Identify which cell holds the provided text, then report its [X, Y] central coordinate. 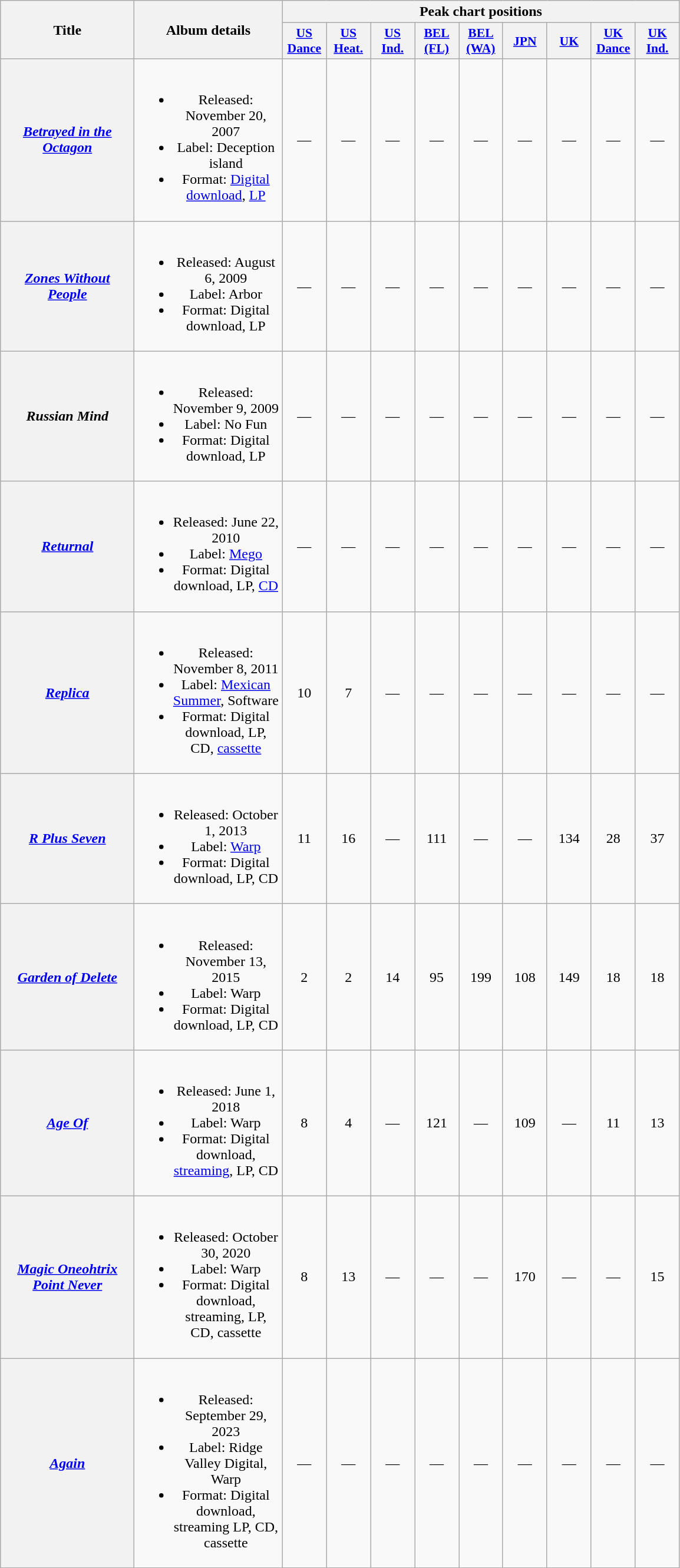
UKInd. [658, 41]
95 [437, 977]
Russian Mind [67, 416]
109 [524, 1123]
Released: November 20, 2007Label: Deception islandFormat: Digital download, LP [209, 140]
UK [569, 41]
121 [437, 1123]
Title [67, 29]
JPN [524, 41]
Released: September 29, 2023Label: Ridge Valley Digital, WarpFormat: Digital download, streaming LP, CD, cassette [209, 1463]
US Heat. [349, 41]
US Ind. [392, 41]
199 [481, 977]
10 [304, 693]
Album details [209, 29]
R Plus Seven [67, 839]
Released: June 22, 2010Label: MegoFormat: Digital download, LP, CD [209, 547]
Returnal [67, 547]
Garden of Delete [67, 977]
Peak chart positions [481, 12]
UKDance [613, 41]
Released: November 13, 2015Label: WarpFormat: Digital download, LP, CD [209, 977]
108 [524, 977]
Betrayed in the Octagon [67, 140]
Released: November 9, 2009Label: No FunFormat: Digital download, LP [209, 416]
Age Of [67, 1123]
149 [569, 977]
Released: June 1, 2018Label: WarpFormat: Digital download, streaming, LP, CD [209, 1123]
170 [524, 1277]
BEL(WA) [481, 41]
7 [349, 693]
Released: October 30, 2020Label: WarpFormat: Digital download, streaming, LP, CD, cassette [209, 1277]
15 [658, 1277]
Zones Without People [67, 286]
4 [349, 1123]
Released: November 8, 2011Label: Mexican Summer, SoftwareFormat: Digital download, LP, CD, cassette [209, 693]
134 [569, 839]
BEL(FL) [437, 41]
Again [67, 1463]
US Dance [304, 41]
Replica [67, 693]
37 [658, 839]
111 [437, 839]
Released: October 1, 2013Label: WarpFormat: Digital download, LP, CD [209, 839]
14 [392, 977]
Magic Oneohtrix Point Never [67, 1277]
Released: August 6, 2009Label: ArborFormat: Digital download, LP [209, 286]
28 [613, 839]
16 [349, 839]
